Output the [x, y] coordinate of the center of the cell containing the given text.  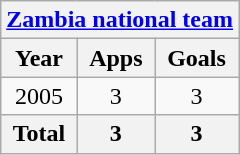
Year [39, 58]
Total [39, 134]
Goals [197, 58]
2005 [39, 96]
Apps [116, 58]
Zambia national team [120, 20]
